Identify which cell holds the provided text, then report its (x, y) central coordinate. 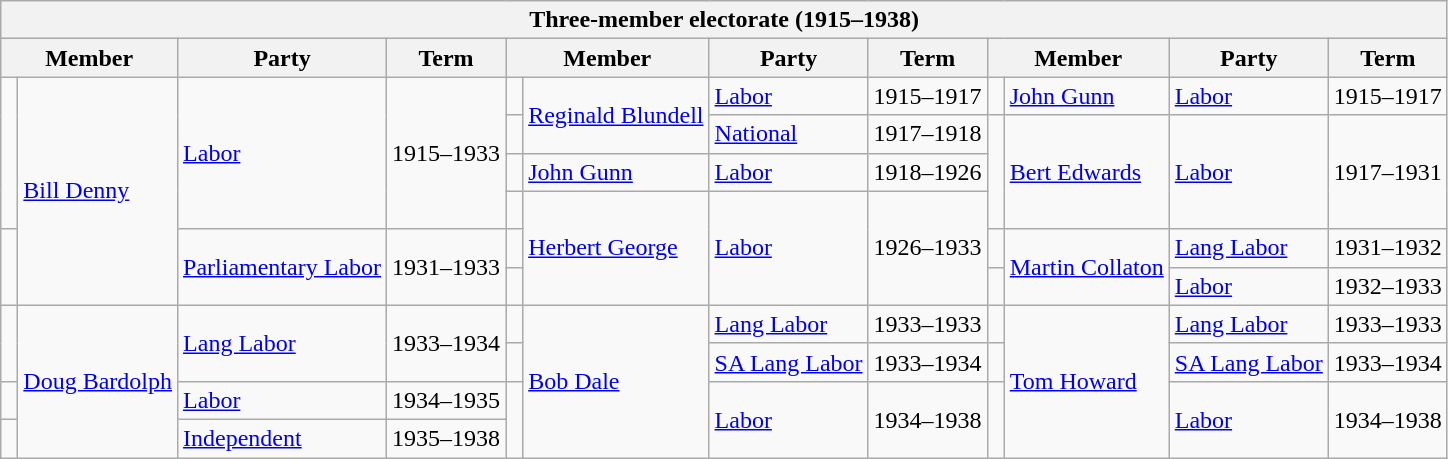
Parliamentary Labor (282, 267)
Martin Collaton (1086, 267)
1918–1926 (928, 172)
1932–1933 (1388, 286)
Bill Denny (98, 191)
1926–1933 (928, 248)
1931–1932 (1388, 248)
1934–1935 (446, 400)
Bob Dale (616, 381)
1917–1931 (1388, 172)
1931–1933 (446, 267)
1935–1938 (446, 438)
National (788, 134)
Three-member electorate (1915–1938) (724, 20)
Doug Bardolph (98, 381)
Herbert George (616, 248)
Bert Edwards (1086, 172)
1917–1918 (928, 134)
Reginald Blundell (616, 115)
1915–1933 (446, 153)
Tom Howard (1086, 381)
Independent (282, 438)
